Return the [x, y] coordinate for the center point of the cell that contains the specified text.  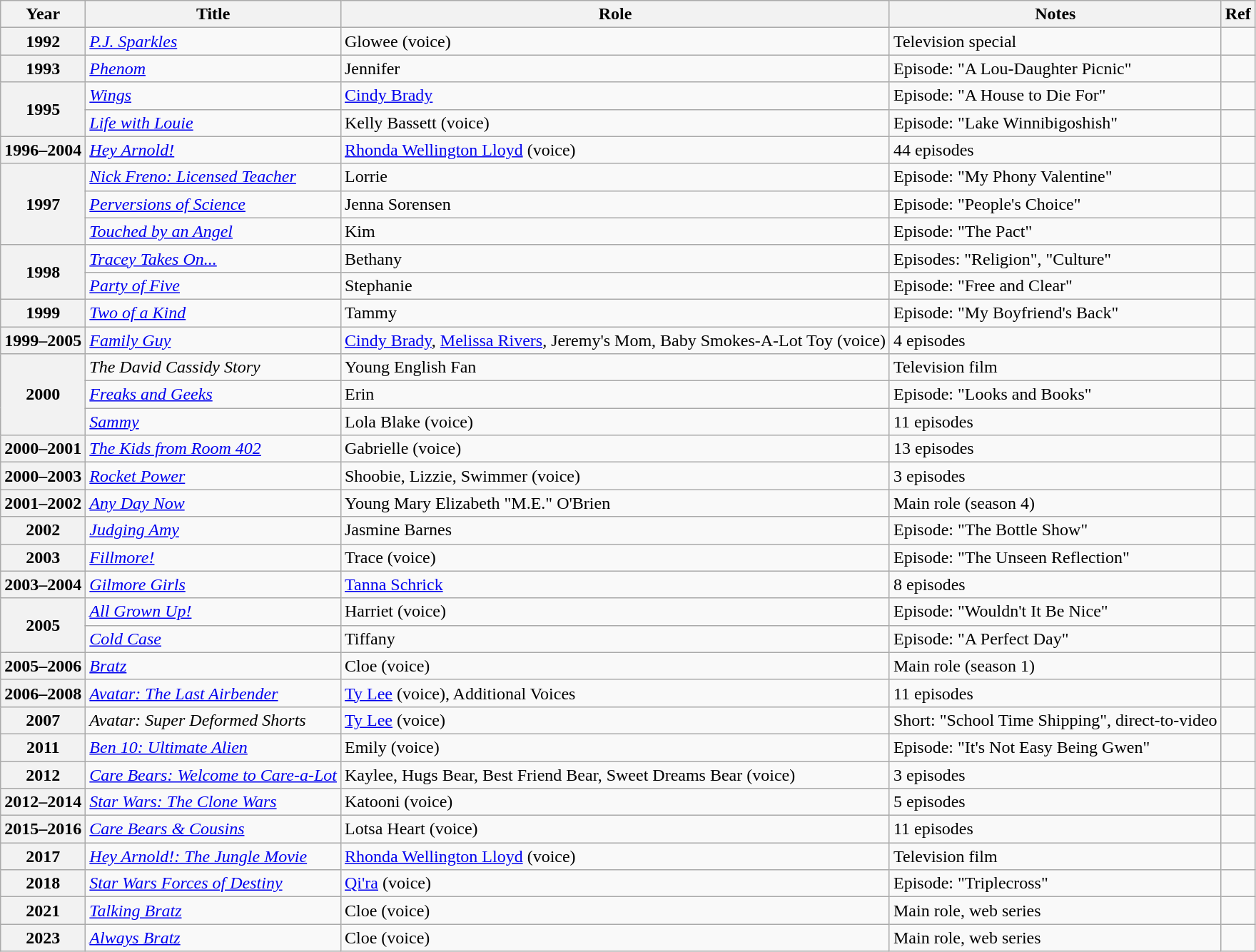
The Kids from Room 402 [213, 449]
Ref [1237, 14]
Young Mary Elizabeth "M.E." O'Brien [615, 503]
2015–2016 [43, 829]
Glowee (voice) [615, 41]
Young English Fan [615, 368]
Episodes: "Religion", "Culture" [1055, 258]
8 episodes [1055, 584]
Episode: "People's Choice" [1055, 204]
1996–2004 [43, 150]
Family Guy [213, 340]
Hey Arnold! [213, 150]
1999 [43, 313]
Party of Five [213, 285]
1999–2005 [43, 340]
2005–2006 [43, 666]
2012–2014 [43, 802]
Television special [1055, 41]
Episode: "The Unseen Reflection" [1055, 557]
Episode: "A Lou-Daughter Picnic" [1055, 69]
Phenom [213, 69]
2000–2003 [43, 476]
Star Wars Forces of Destiny [213, 883]
Jasmine Barnes [615, 530]
Touched by an Angel [213, 231]
Tracey Takes On... [213, 258]
Episode: "Wouldn't It Be Nice" [1055, 612]
All Grown Up! [213, 612]
Emily (voice) [615, 747]
Rocket Power [213, 476]
Fillmore! [213, 557]
1992 [43, 41]
Episode: "The Pact" [1055, 231]
2002 [43, 530]
Care Bears: Welcome to Care-a-Lot [213, 774]
Talking Bratz [213, 911]
Bethany [615, 258]
2000 [43, 395]
Tiffany [615, 639]
Tammy [615, 313]
Sammy [213, 422]
Ty Lee (voice), Additional Voices [615, 693]
Qi'ra (voice) [615, 883]
1995 [43, 109]
Episode: "A House to Die For" [1055, 96]
Cindy Brady, Melissa Rivers, Jeremy's Mom, Baby Smokes-A-Lot Toy (voice) [615, 340]
2021 [43, 911]
Episode: "Lake Winnibigoshish" [1055, 123]
Episode: "It's Not Easy Being Gwen" [1055, 747]
The David Cassidy Story [213, 368]
Jenna Sorensen [615, 204]
Main role (season 1) [1055, 666]
Perversions of Science [213, 204]
Bratz [213, 666]
13 episodes [1055, 449]
2017 [43, 856]
Episode: "Looks and Books" [1055, 395]
1998 [43, 272]
Cindy Brady [615, 96]
Avatar: Super Deformed Shorts [213, 720]
Cold Case [213, 639]
Kelly Bassett (voice) [615, 123]
Trace (voice) [615, 557]
Kaylee, Hugs Bear, Best Friend Bear, Sweet Dreams Bear (voice) [615, 774]
Ben 10: Ultimate Alien [213, 747]
Episode: "A Perfect Day" [1055, 639]
Title [213, 14]
Lorrie [615, 177]
Jennifer [615, 69]
5 episodes [1055, 802]
Avatar: The Last Airbender [213, 693]
P.J. Sparkles [213, 41]
4 episodes [1055, 340]
Gabrielle (voice) [615, 449]
Two of a Kind [213, 313]
2023 [43, 938]
Kim [615, 231]
Lotsa Heart (voice) [615, 829]
2007 [43, 720]
2005 [43, 625]
Gilmore Girls [213, 584]
Tanna Schrick [615, 584]
Hey Arnold!: The Jungle Movie [213, 856]
Episode: "My Phony Valentine" [1055, 177]
Notes [1055, 14]
Stephanie [615, 285]
1993 [43, 69]
1997 [43, 204]
2000–2001 [43, 449]
Harriet (voice) [615, 612]
2018 [43, 883]
Episode: "The Bottle Show" [1055, 530]
2006–2008 [43, 693]
Any Day Now [213, 503]
Ty Lee (voice) [615, 720]
Episode: "Free and Clear" [1055, 285]
Main role (season 4) [1055, 503]
Judging Amy [213, 530]
Star Wars: The Clone Wars [213, 802]
Lola Blake (voice) [615, 422]
Episode: "Triplecross" [1055, 883]
Episode: "My Boyfriend's Back" [1055, 313]
Shoobie, Lizzie, Swimmer (voice) [615, 476]
Year [43, 14]
2003 [43, 557]
44 episodes [1055, 150]
Katooni (voice) [615, 802]
Nick Freno: Licensed Teacher [213, 177]
Role [615, 14]
2012 [43, 774]
Care Bears & Cousins [213, 829]
Short: "School Time Shipping", direct-to-video [1055, 720]
Life with Louie [213, 123]
2003–2004 [43, 584]
Wings [213, 96]
Erin [615, 395]
Freaks and Geeks [213, 395]
Always Bratz [213, 938]
2011 [43, 747]
2001–2002 [43, 503]
